Return (X, Y) of the center of cell containing provided text 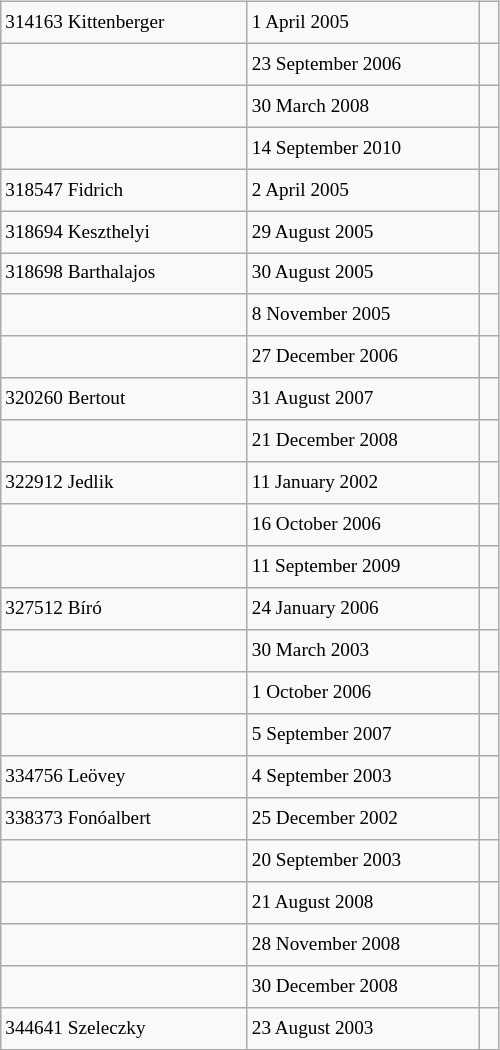
28 November 2008 (363, 944)
318694 Keszthelyi (124, 232)
24 January 2006 (363, 609)
314163 Kittenberger (124, 22)
27 December 2006 (363, 357)
31 August 2007 (363, 399)
322912 Jedlik (124, 483)
318547 Fidrich (124, 190)
320260 Bertout (124, 399)
30 December 2008 (363, 986)
1 April 2005 (363, 22)
2 April 2005 (363, 190)
4 September 2003 (363, 777)
344641 Szeleczky (124, 1028)
5 September 2007 (363, 735)
30 March 2003 (363, 651)
11 September 2009 (363, 567)
21 August 2008 (363, 902)
8 November 2005 (363, 315)
30 August 2005 (363, 274)
21 December 2008 (363, 441)
23 September 2006 (363, 64)
327512 Bíró (124, 609)
29 August 2005 (363, 232)
16 October 2006 (363, 525)
338373 Fonóalbert (124, 819)
11 January 2002 (363, 483)
30 March 2008 (363, 106)
23 August 2003 (363, 1028)
318698 Barthalajos (124, 274)
1 October 2006 (363, 693)
14 September 2010 (363, 148)
334756 Leövey (124, 777)
20 September 2003 (363, 861)
25 December 2002 (363, 819)
